Provide the [X, Y] coordinate of the cell's center where the given text is located.  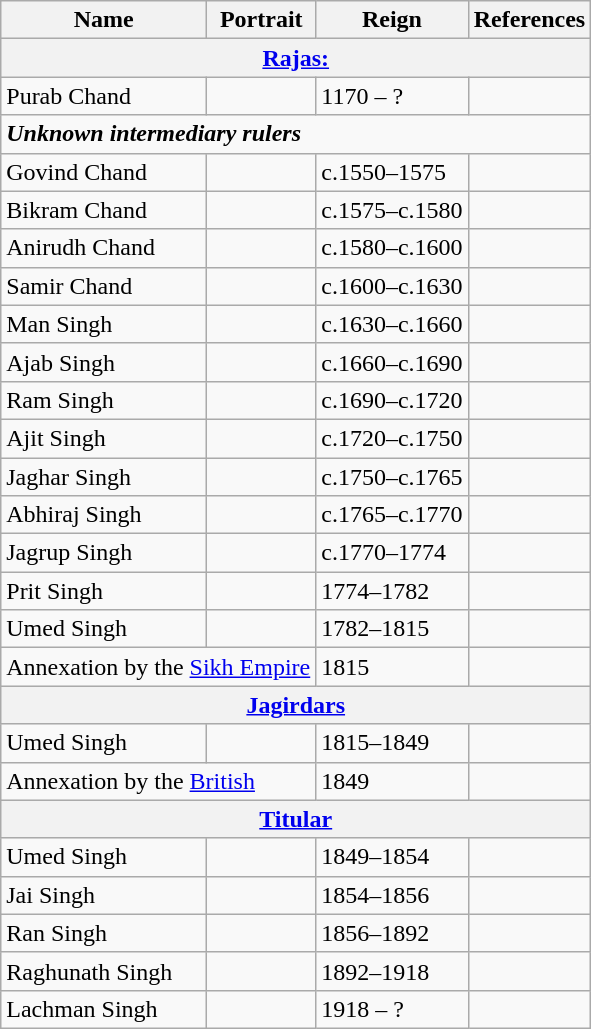
Samir Chand [104, 286]
c.1630–c.1660 [392, 324]
1849 [392, 781]
Bikram Chand [104, 210]
Abhiraj Singh [104, 515]
c.1770–1774 [392, 553]
c.1550–1575 [392, 172]
1854–1856 [392, 895]
Anirudh Chand [104, 248]
References [530, 20]
1170 – ? [392, 96]
c.1575–c.1580 [392, 210]
Lachman Singh [104, 1009]
c.1750–c.1765 [392, 477]
Portrait [262, 20]
Jai Singh [104, 895]
c.1690–c.1720 [392, 400]
Titular [296, 819]
Jaghar Singh [104, 477]
1815–1849 [392, 743]
1856–1892 [392, 933]
Ram Singh [104, 400]
Annexation by the Sikh Empire [158, 667]
1774–1782 [392, 591]
1782–1815 [392, 629]
Ran Singh [104, 933]
Prit Singh [104, 591]
Unknown intermediary rulers [296, 134]
Jagrup Singh [104, 553]
c.1580–c.1600 [392, 248]
Govind Chand [104, 172]
1918 – ? [392, 1009]
1849–1854 [392, 857]
1892–1918 [392, 971]
Rajas: [296, 58]
Raghunath Singh [104, 971]
1815 [392, 667]
c.1660–c.1690 [392, 362]
c.1765–c.1770 [392, 515]
Ajab Singh [104, 362]
Jagirdars [296, 705]
Name [104, 20]
Reign [392, 20]
Annexation by the British [158, 781]
Man Singh [104, 324]
c.1600–c.1630 [392, 286]
Ajit Singh [104, 438]
c.1720–c.1750 [392, 438]
Purab Chand [104, 96]
